Find where the given text appears and provide that cell's center as [X, Y] coordinate. 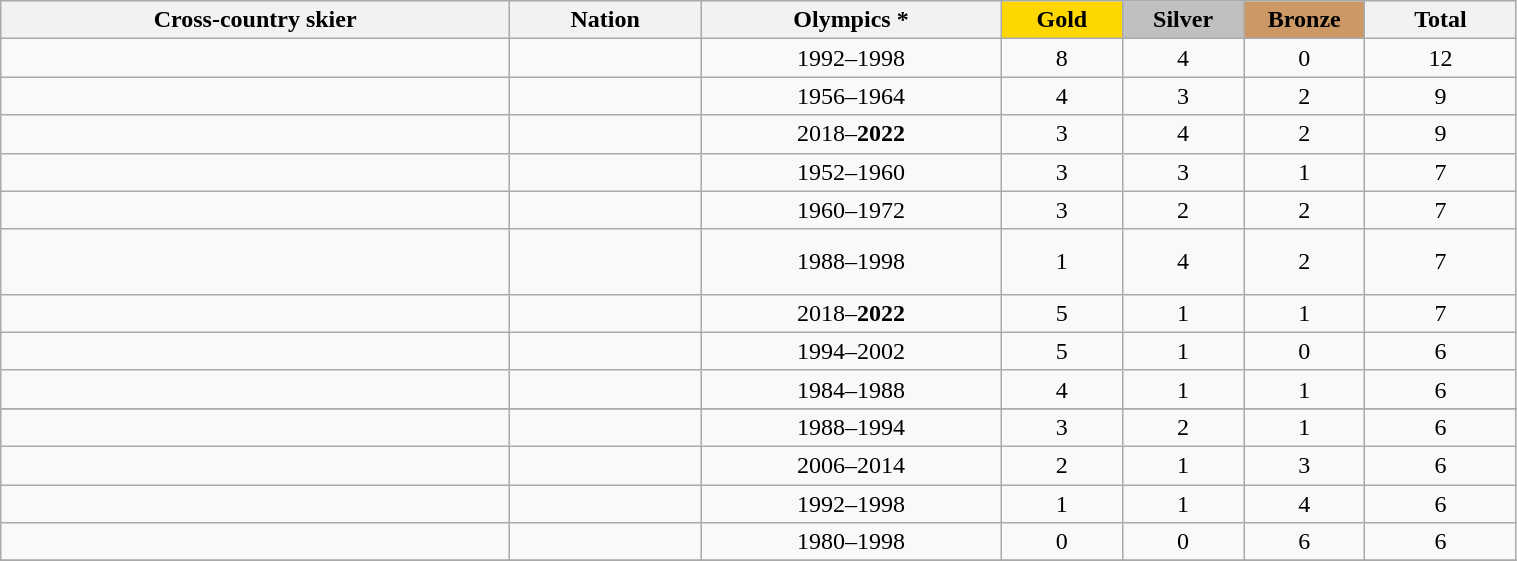
Cross-country skier [256, 20]
Total [1440, 20]
Bronze [1304, 20]
1952–1960 [852, 172]
1988–1994 [852, 427]
2006–2014 [852, 465]
Nation [604, 20]
Olympics * [852, 20]
Silver [1182, 20]
1956–1964 [852, 96]
8 [1062, 58]
1984–1988 [852, 389]
1988–1998 [852, 262]
1994–2002 [852, 351]
Gold [1062, 20]
1980–1998 [852, 542]
1960–1972 [852, 210]
12 [1440, 58]
